Find where the given text appears and provide that cell's center as (x, y) coordinate. 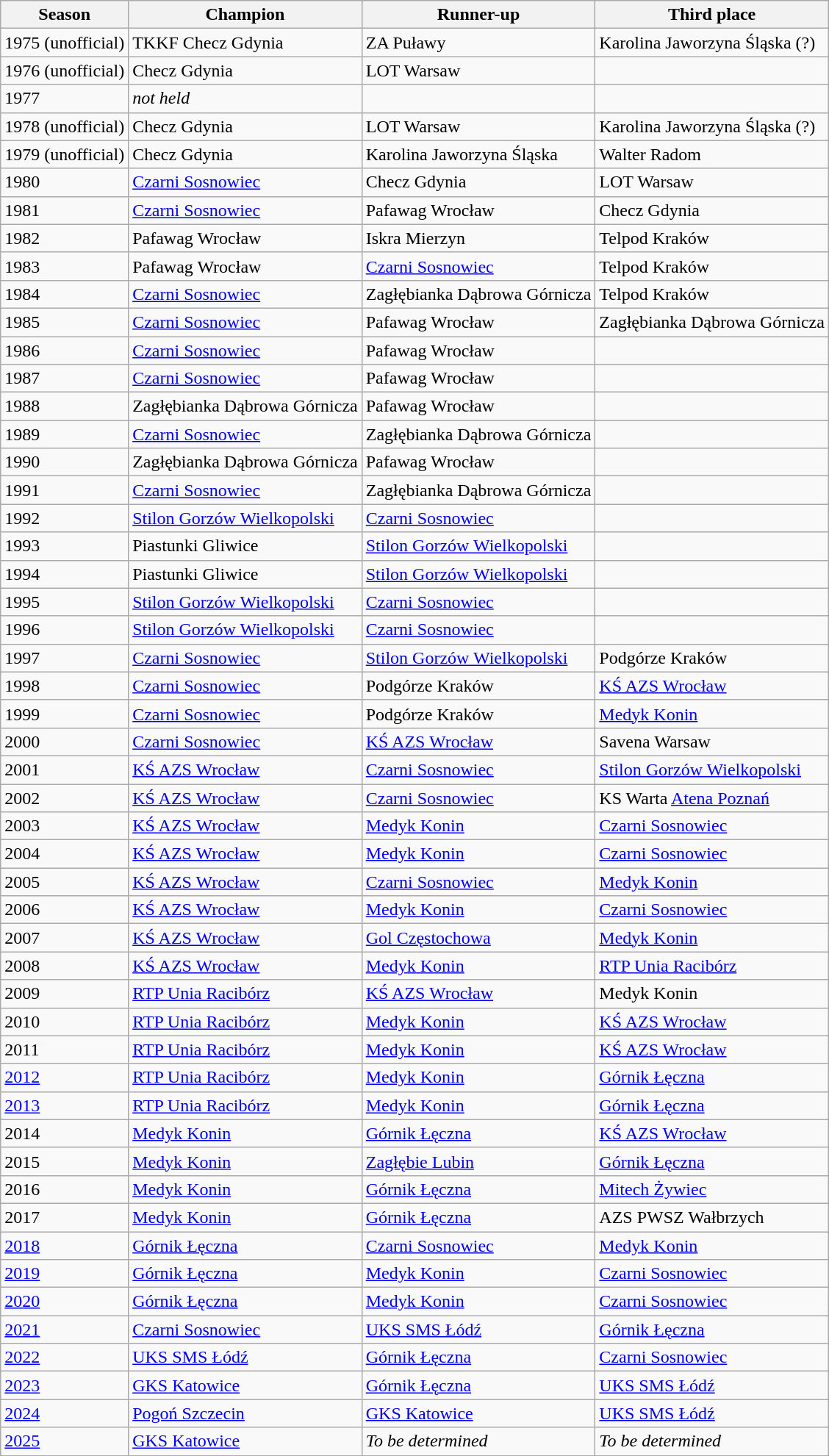
AZS PWSZ Wałbrzych (712, 1217)
2023 (65, 1385)
1997 (65, 658)
KS Warta Atena Poznań (712, 797)
Runner-up (478, 15)
1987 (65, 379)
1984 (65, 294)
1989 (65, 434)
1996 (65, 630)
ZA Puławy (478, 43)
1998 (65, 686)
Zagłębie Lubin (478, 1161)
2005 (65, 882)
1995 (65, 602)
1977 (65, 98)
1999 (65, 714)
1985 (65, 322)
2025 (65, 1441)
2002 (65, 797)
2003 (65, 826)
2019 (65, 1274)
2024 (65, 1413)
2014 (65, 1133)
Savena Warsaw (712, 742)
1993 (65, 546)
2000 (65, 742)
Third place (712, 15)
Mitech Żywiec (712, 1189)
2001 (65, 770)
1980 (65, 182)
Iskra Mierzyn (478, 238)
2016 (65, 1189)
2007 (65, 938)
1994 (65, 574)
2018 (65, 1246)
TKKF Checz Gdynia (245, 43)
2021 (65, 1330)
1975 (unofficial) (65, 43)
2010 (65, 1022)
1978 (unofficial) (65, 126)
2015 (65, 1161)
2017 (65, 1217)
Season (65, 15)
1981 (65, 210)
1982 (65, 238)
2004 (65, 854)
1986 (65, 351)
2022 (65, 1358)
1976 (unofficial) (65, 71)
1983 (65, 266)
2011 (65, 1050)
1991 (65, 490)
Pogoń Szczecin (245, 1413)
Walter Radom (712, 154)
2012 (65, 1077)
1990 (65, 462)
2009 (65, 994)
1979 (unofficial) (65, 154)
Karolina Jaworzyna Śląska (478, 154)
not held (245, 98)
2008 (65, 966)
1988 (65, 406)
2006 (65, 910)
Gol Częstochowa (478, 938)
Champion (245, 15)
1992 (65, 518)
2020 (65, 1302)
2013 (65, 1105)
